Determine the [X, Y] coordinate at the center of the cell enclosing the given text.  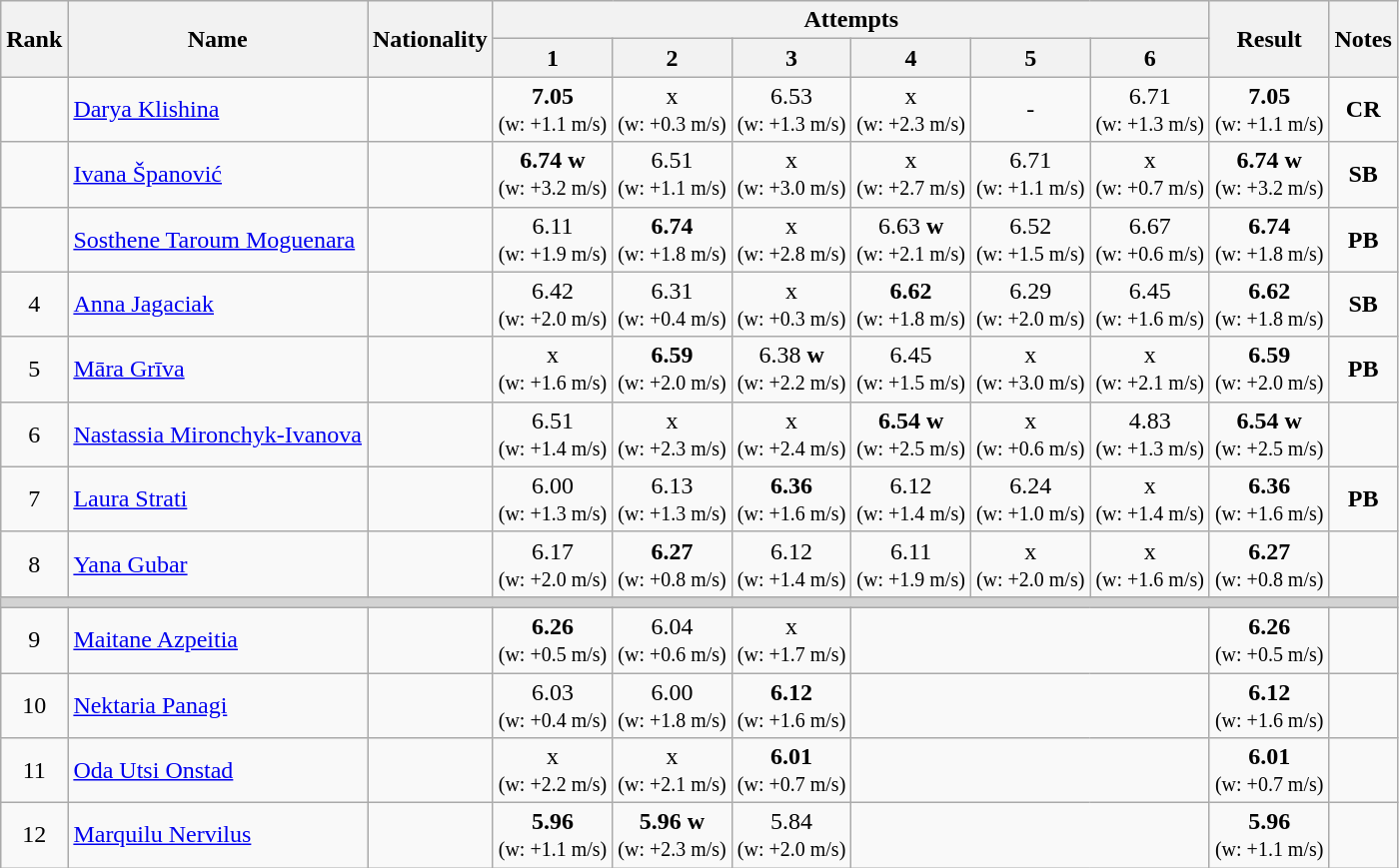
6.24 (w: +1.0 m/s) [1030, 499]
6.67 (w: +0.6 m/s) [1150, 240]
x (w: +1.7 m/s) [791, 639]
12 [34, 835]
x (w: +0.7 m/s) [1150, 174]
5.96 w (w: +2.3 m/s) [673, 835]
6.63 w (w: +2.1 m/s) [911, 240]
Māra Grīva [218, 370]
3 [791, 58]
Anna Jagaciak [218, 304]
Nationality [431, 39]
6.38 w (w: +2.2 m/s) [791, 370]
6.45 (w: +1.6 m/s) [1150, 304]
9 [34, 639]
Laura Strati [218, 499]
Maitane Azpeitia [218, 639]
6.03 (w: +0.4 m/s) [553, 705]
6.51 (w: +1.4 m/s) [553, 434]
2 [673, 58]
Nektaria Panagi [218, 705]
6.45 (w: +1.5 m/s) [911, 370]
x (w: +0.6 m/s) [1030, 434]
x (w: +1.4 m/s) [1150, 499]
6.04 (w: +0.6 m/s) [673, 639]
6.31 (w: +0.4 m/s) [673, 304]
8 [34, 563]
x (w: +2.7 m/s) [911, 174]
6.17 (w: +2.0 m/s) [553, 563]
x (w: +2.2 m/s) [553, 771]
6.00 (w: +1.3 m/s) [553, 499]
6.52 (w: +1.5 m/s) [1030, 240]
Name [218, 39]
Result [1269, 39]
6.29 (w: +2.0 m/s) [1030, 304]
6.51 (w: +1.1 m/s) [673, 174]
1 [553, 58]
4.83 (w: +1.3 m/s) [1150, 434]
Sosthene Taroum Moguenara [218, 240]
5.84 (w: +2.0 m/s) [791, 835]
10 [34, 705]
Yana Gubar [218, 563]
Ivana Španović [218, 174]
6.42 (w: +2.0 m/s) [553, 304]
Marquilu Nervilus [218, 835]
6.53 (w: +1.3 m/s) [791, 110]
6.13 (w: +1.3 m/s) [673, 499]
6.00 (w: +1.8 m/s) [673, 705]
Rank [34, 39]
Nastassia Mironchyk-Ivanova [218, 434]
11 [34, 771]
x (w: +2.4 m/s) [791, 434]
Attempts [851, 20]
x (w: +2.8 m/s) [791, 240]
- [1030, 110]
Darya Klishina [218, 110]
7 [34, 499]
Notes [1363, 39]
Oda Utsi Onstad [218, 771]
6.71 (w: +1.3 m/s) [1150, 110]
x (w: +2.0 m/s) [1030, 563]
6.71 (w: +1.1 m/s) [1030, 174]
CR [1363, 110]
